Search for the cell housing the specified text and yield its [x, y] center coordinate. 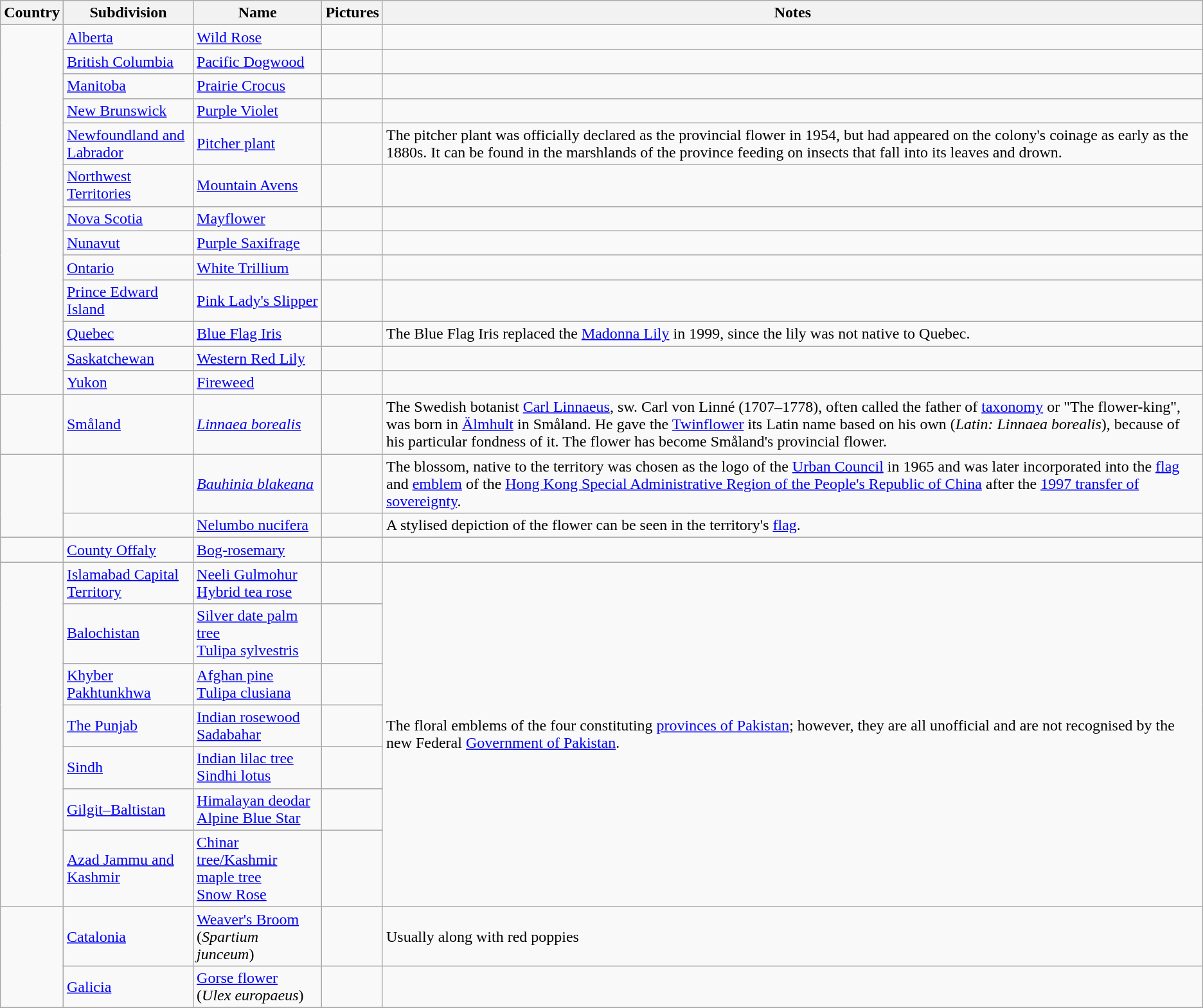
Quebec [128, 333]
Country [32, 13]
Mayflower [258, 218]
Saskatchewan [128, 358]
Wild Rose [258, 37]
Islamabad Capital Territory [128, 583]
Sindh [128, 767]
Weaver's Broom(Spartium junceum) [258, 936]
Subdivision [128, 13]
The Blue Flag Iris replaced the Madonna Lily in 1999, since the lily was not native to Quebec. [792, 333]
Usually along with red poppies [792, 936]
Azad Jammu and Kashmir [128, 869]
Nelumbo nucifera [258, 526]
Silver date palm treeTulipa sylvestris [258, 633]
Yukon [128, 383]
Northwest Territories [128, 185]
Nova Scotia [128, 218]
Purple Violet [258, 111]
Himalayan deodarAlpine Blue Star [258, 809]
Prince Edward Island [128, 301]
Pacific Dogwood [258, 62]
Ontario [128, 267]
Bauhinia blakeana [258, 484]
Linnaea borealis [258, 425]
Alberta [128, 37]
Khyber Pakhtunkhwa [128, 684]
Småland [128, 425]
New Brunswick [128, 111]
Neeli GulmohurHybrid tea rose [258, 583]
Western Red Lily [258, 358]
Gilgit–Baltistan [128, 809]
County Offaly [128, 550]
Galicia [128, 987]
Prairie Crocus [258, 86]
Indian lilac treeSindhi lotus [258, 767]
Newfoundland and Labrador [128, 144]
Blue Flag Iris [258, 333]
Indian rosewoodSadabahar [258, 726]
Name [258, 13]
Pitcher plant [258, 144]
Pictures [352, 13]
British Columbia [128, 62]
Afghan pineTulipa clusiana [258, 684]
White Trillium [258, 267]
Mountain Avens [258, 185]
Purple Saxifrage [258, 243]
A stylised depiction of the flower can be seen in the territory's flag. [792, 526]
Nunavut [128, 243]
Gorse flower(Ulex europaeus) [258, 987]
Fireweed [258, 383]
Balochistan [128, 633]
The Punjab [128, 726]
Manitoba [128, 86]
Pink Lady's Slipper [258, 301]
Chinar tree/Kashmir maple treeSnow Rose [258, 869]
Catalonia [128, 936]
Bog-rosemary [258, 550]
Notes [792, 13]
